For the text-containing cell, return its midpoint in [x, y] coordinate format. 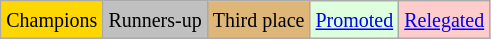
Third place [258, 20]
Champions [52, 20]
Relegated [444, 20]
Runners-up [155, 20]
Promoted [354, 20]
